Output the (X, Y) coordinate of the center of the cell containing the given text.  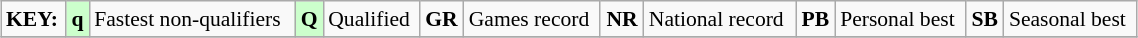
Fastest non-qualifiers (192, 19)
NR (622, 19)
Personal best (900, 19)
KEY: (34, 19)
Seasonal best (1070, 19)
q (78, 19)
PB (816, 19)
Qualified (371, 19)
Q (309, 19)
Games record (532, 19)
GR (442, 19)
National record (720, 19)
SB (985, 19)
